Scan for the cell matching the given text and deliver its [X, Y] coordinate at center. 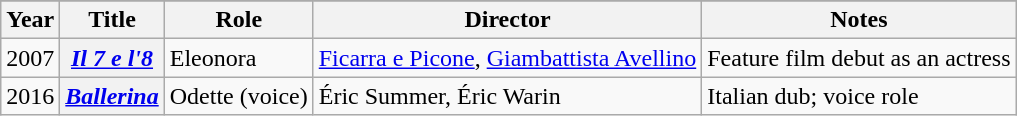
Title [112, 20]
Role [238, 20]
Ficarra e Picone, Giambattista Avellino [508, 58]
Ballerina [112, 96]
Éric Summer, Éric Warin [508, 96]
Il 7 e l'8 [112, 58]
Year [30, 20]
Feature film debut as an actress [859, 58]
Eleonora [238, 58]
Italian dub; voice role [859, 96]
2007 [30, 58]
Notes [859, 20]
Odette (voice) [238, 96]
Director [508, 20]
2016 [30, 96]
